Pinpoint the cell where the given text exists, returning its (x, y) midpoint coordinate. 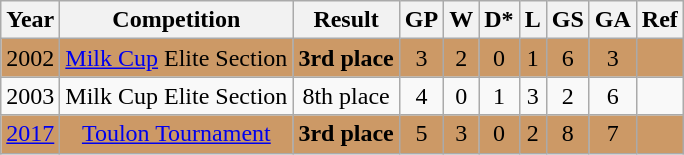
8th place (346, 96)
7 (612, 134)
Year (30, 20)
Result (346, 20)
W (462, 20)
L (532, 20)
2003 (30, 96)
Toulon Tournament (176, 134)
Competition (176, 20)
D* (499, 20)
5 (421, 134)
4 (421, 96)
GS (568, 20)
8 (568, 134)
2002 (30, 58)
GP (421, 20)
GA (612, 20)
Ref (660, 20)
2017 (30, 134)
